Extract the (x, y) coordinate from the center of the cell holding the provided text.  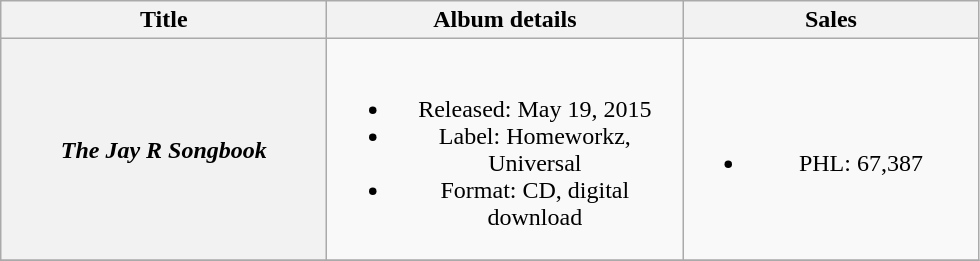
Sales (831, 20)
PHL: 67,387 (831, 150)
Released: May 19, 2015Label: Homeworkz, UniversalFormat: CD, digital download (505, 150)
Title (164, 20)
The Jay R Songbook (164, 150)
Album details (505, 20)
